Return [x, y] of the center of cell containing provided text 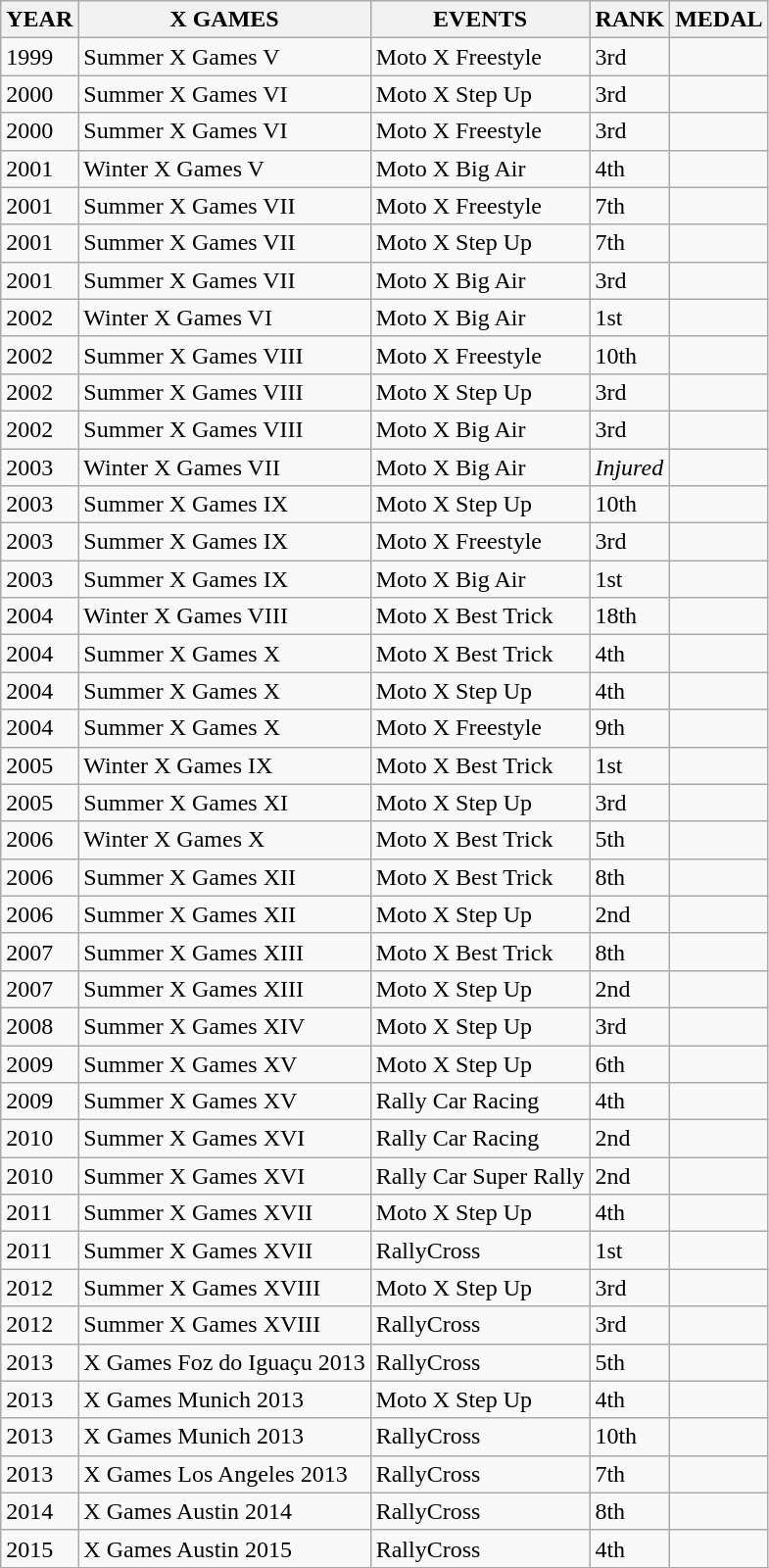
2015 [39, 1548]
Winter X Games IX [224, 765]
X Games Austin 2014 [224, 1511]
X GAMES [224, 20]
X Games Los Angeles 2013 [224, 1474]
YEAR [39, 20]
Summer X Games V [224, 57]
6th [630, 1063]
9th [630, 728]
EVENTS [480, 20]
Winter X Games VIII [224, 616]
Summer X Games XIV [224, 1026]
RANK [630, 20]
MEDAL [719, 20]
X Games Austin 2015 [224, 1548]
Rally Car Super Rally [480, 1176]
2014 [39, 1511]
Injured [630, 467]
Winter X Games VII [224, 467]
X Games Foz do Iguaçu 2013 [224, 1362]
Winter X Games X [224, 840]
Summer X Games XI [224, 803]
Winter X Games VI [224, 318]
1999 [39, 57]
2008 [39, 1026]
Winter X Games V [224, 169]
18th [630, 616]
